Provide the (x, y) coordinate of the cell's center where the given text is located.  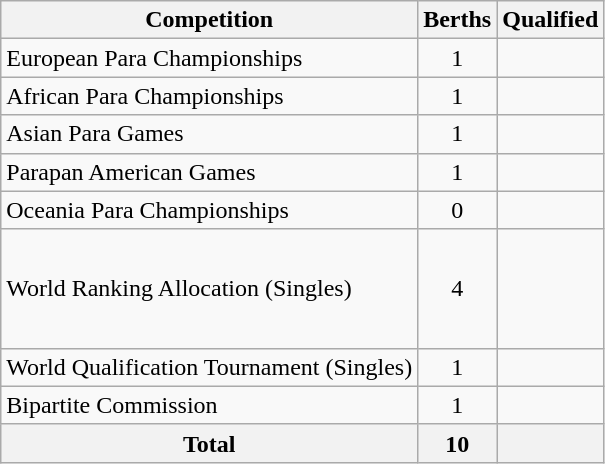
0 (458, 210)
Oceania Para Championships (210, 210)
World Ranking Allocation (Singles) (210, 288)
Total (210, 443)
European Para Championships (210, 58)
Berths (458, 20)
World Qualification Tournament (Singles) (210, 367)
Asian Para Games (210, 134)
Qualified (550, 20)
Bipartite Commission (210, 405)
Parapan American Games (210, 172)
10 (458, 443)
4 (458, 288)
Competition (210, 20)
African Para Championships (210, 96)
